From the cell containing the given text, extract its center point as [X, Y] coordinate. 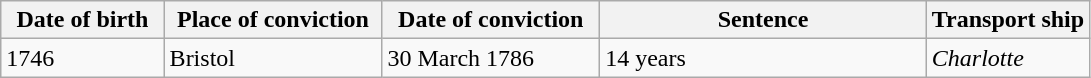
Date of conviction [491, 20]
Sentence [764, 20]
Transport ship [1008, 20]
Place of conviction [273, 20]
Charlotte [1008, 58]
14 years [764, 58]
1746 [82, 58]
Bristol [273, 58]
Date of birth [82, 20]
30 March 1786 [491, 58]
